Extract the [x, y] coordinate from the center of the cell holding the provided text.  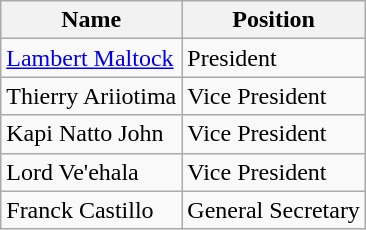
Name [92, 20]
Thierry Ariiotima [92, 96]
Lord Ve'ehala [92, 172]
Lambert Maltock [92, 58]
President [274, 58]
Position [274, 20]
General Secretary [274, 210]
Kapi Natto John [92, 134]
Franck Castillo [92, 210]
